Determine the (x, y) coordinate at the center of the cell enclosing the given text.  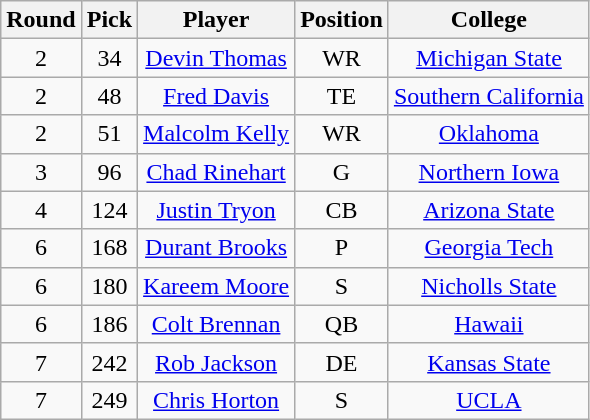
G (342, 172)
Chad Rinehart (216, 172)
Pick (109, 20)
249 (109, 400)
34 (109, 58)
DE (342, 362)
4 (41, 210)
Devin Thomas (216, 58)
Fred Davis (216, 96)
124 (109, 210)
Round (41, 20)
180 (109, 286)
Southern California (488, 96)
Georgia Tech (488, 248)
Nicholls State (488, 286)
Player (216, 20)
Kansas State (488, 362)
Chris Horton (216, 400)
Justin Tryon (216, 210)
Northern Iowa (488, 172)
College (488, 20)
P (342, 248)
Malcolm Kelly (216, 134)
Oklahoma (488, 134)
Position (342, 20)
Durant Brooks (216, 248)
Rob Jackson (216, 362)
186 (109, 324)
Kareem Moore (216, 286)
168 (109, 248)
3 (41, 172)
Arizona State (488, 210)
51 (109, 134)
CB (342, 210)
TE (342, 96)
Hawaii (488, 324)
242 (109, 362)
Michigan State (488, 58)
48 (109, 96)
Colt Brennan (216, 324)
QB (342, 324)
UCLA (488, 400)
96 (109, 172)
